Identify which cell holds the provided text, then report its [x, y] central coordinate. 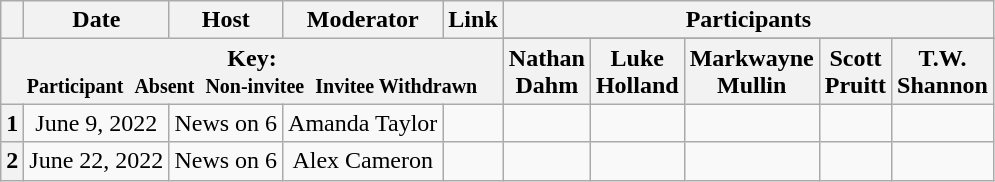
Date [96, 20]
Moderator [363, 20]
Amanda Taylor [363, 123]
Key: Participant Absent Non-invitee Invitee Withdrawn [252, 72]
Alex Cameron [363, 161]
June 22, 2022 [96, 161]
1 [12, 123]
2 [12, 161]
MarkwayneMullin [752, 72]
LukeHolland [637, 72]
Participants [748, 20]
ScottPruitt [855, 72]
June 9, 2022 [96, 123]
Link [473, 20]
NathanDahm [546, 72]
Host [226, 20]
T.W. Shannon [943, 72]
